Search for the cell housing the specified text and yield its [x, y] center coordinate. 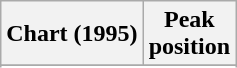
Peakposition [189, 34]
Chart (1995) [72, 34]
